Scan for the cell matching the given text and deliver its [x, y] coordinate at center. 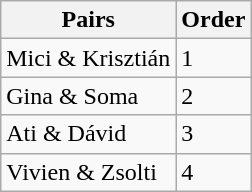
3 [214, 134]
Ati & Dávid [88, 134]
4 [214, 172]
Order [214, 20]
Pairs [88, 20]
Vivien & Zsolti [88, 172]
Gina & Soma [88, 96]
2 [214, 96]
Mici & Krisztián [88, 58]
1 [214, 58]
